Find where the given text appears and provide that cell's center as (x, y) coordinate. 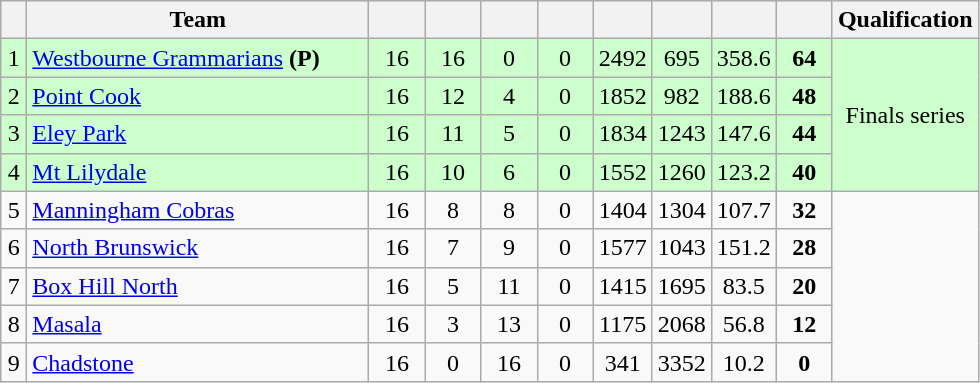
2 (14, 96)
147.6 (744, 134)
1243 (682, 134)
32 (804, 210)
2068 (682, 324)
1852 (622, 96)
695 (682, 58)
83.5 (744, 286)
56.8 (744, 324)
358.6 (744, 58)
48 (804, 96)
Mt Lilydale (198, 172)
Box Hill North (198, 286)
North Brunswick (198, 248)
188.6 (744, 96)
1260 (682, 172)
44 (804, 134)
Qualification (905, 20)
Westbourne Grammarians (P) (198, 58)
1175 (622, 324)
1415 (622, 286)
1043 (682, 248)
40 (804, 172)
1552 (622, 172)
Team (198, 20)
341 (622, 362)
151.2 (744, 248)
Finals series (905, 115)
10.2 (744, 362)
Eley Park (198, 134)
Chadstone (198, 362)
1 (14, 58)
3352 (682, 362)
107.7 (744, 210)
1834 (622, 134)
1304 (682, 210)
10 (453, 172)
20 (804, 286)
2492 (622, 58)
Masala (198, 324)
982 (682, 96)
13 (509, 324)
123.2 (744, 172)
Manningham Cobras (198, 210)
1695 (682, 286)
Point Cook (198, 96)
1577 (622, 248)
1404 (622, 210)
28 (804, 248)
64 (804, 58)
